Return [X, Y] of the center of cell containing provided text 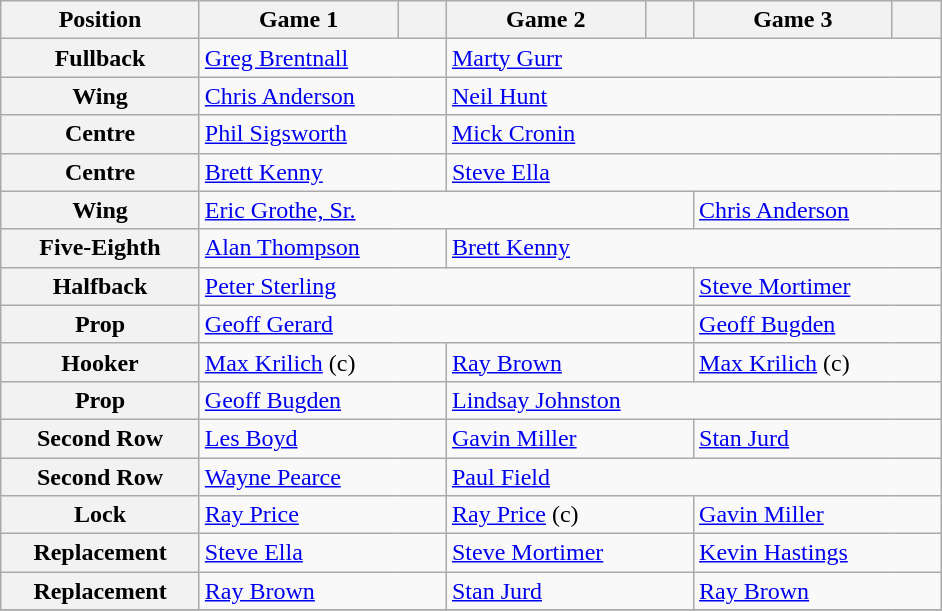
Position [100, 20]
Five-Eighth [100, 248]
Game 3 [794, 20]
Halfback [100, 286]
Peter Sterling [446, 286]
Lock [100, 515]
Hooker [100, 362]
Alan Thompson [322, 248]
Marty Gurr [693, 58]
Paul Field [693, 477]
Ray Price [322, 515]
Geoff Gerard [446, 324]
Eric Grothe, Sr. [446, 210]
Game 1 [298, 20]
Lindsay Johnston [693, 400]
Kevin Hastings [818, 553]
Mick Cronin [693, 134]
Game 2 [546, 20]
Greg Brentnall [322, 58]
Les Boyd [322, 438]
Phil Sigsworth [322, 134]
Fullback [100, 58]
Wayne Pearce [322, 477]
Neil Hunt [693, 96]
Ray Price (c) [570, 515]
